Determine the (X, Y) coordinate at the center of the cell enclosing the given text.  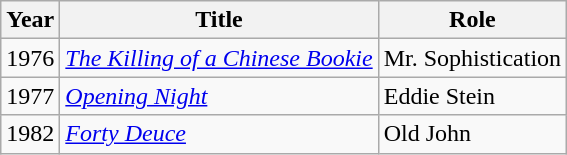
Year (30, 20)
Title (219, 20)
Role (472, 20)
1982 (30, 134)
The Killing of a Chinese Bookie (219, 58)
Forty Deuce (219, 134)
Old John (472, 134)
1976 (30, 58)
Mr. Sophistication (472, 58)
Opening Night (219, 96)
1977 (30, 96)
Eddie Stein (472, 96)
